From the cell containing the given text, extract its center point as [x, y] coordinate. 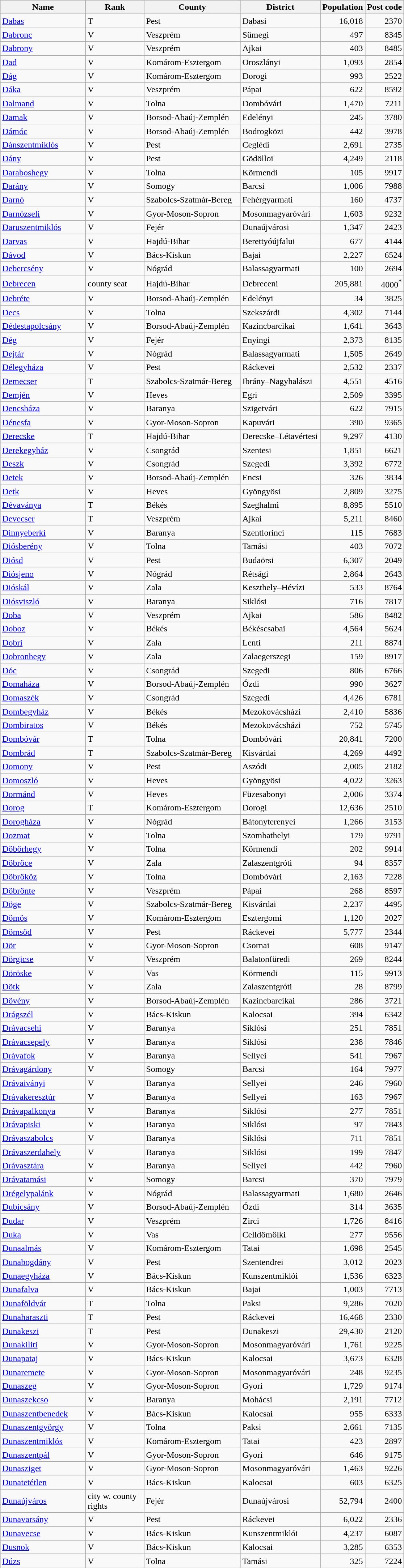
9225 [384, 1345]
Domaháza [43, 684]
Dunafalva [43, 1290]
Dinnyeberki [43, 533]
34 [342, 299]
6621 [384, 450]
7915 [384, 409]
Sümegi [280, 35]
Szigetvári [280, 409]
Dabrony [43, 48]
6323 [384, 1276]
Döbrököz [43, 877]
6353 [384, 1547]
7224 [384, 1561]
Drávaiványi [43, 1083]
2336 [384, 1520]
Drávakeresztúr [43, 1097]
268 [342, 890]
806 [342, 670]
3721 [384, 1001]
955 [342, 1414]
Dunaújváros [43, 1501]
2370 [384, 21]
993 [342, 76]
7135 [384, 1427]
2,809 [342, 491]
Drávapiski [43, 1124]
2,691 [342, 145]
Drávatamási [43, 1180]
8345 [384, 35]
7712 [384, 1400]
3780 [384, 117]
Fehérgyarmati [280, 200]
5510 [384, 505]
94 [342, 863]
2,006 [342, 794]
9,297 [342, 436]
7200 [384, 739]
105 [342, 172]
2646 [384, 1193]
246 [342, 1083]
9791 [384, 835]
Post code [384, 7]
9174 [384, 1386]
Derecske–Létavértesi [280, 436]
2,864 [342, 574]
Drávagárdony [43, 1069]
2049 [384, 560]
2643 [384, 574]
5,777 [342, 932]
8416 [384, 1221]
Szentlorinci [280, 533]
1,463 [342, 1469]
1,505 [342, 354]
Dombrád [43, 753]
Domony [43, 767]
Devecser [43, 519]
5624 [384, 629]
Enyingi [280, 340]
9913 [384, 973]
3,012 [342, 1262]
Döbrönte [43, 890]
Dunaremete [43, 1372]
Döröske [43, 973]
646 [342, 1455]
3153 [384, 822]
164 [342, 1069]
7144 [384, 312]
Dég [43, 340]
6781 [384, 698]
Budaörsi [280, 560]
Rank [115, 7]
2545 [384, 1248]
Dámóc [43, 131]
Bátonyterenyei [280, 822]
8460 [384, 519]
Délegyháza [43, 367]
2897 [384, 1441]
2337 [384, 367]
2,509 [342, 395]
Dombiratos [43, 725]
Dunaszentgyörgy [43, 1427]
9556 [384, 1235]
1,003 [342, 1290]
533 [342, 588]
1,266 [342, 822]
28 [342, 987]
1,641 [342, 326]
Dávod [43, 255]
4,551 [342, 381]
Darnó [43, 200]
4495 [384, 904]
Dunaszentpál [43, 1455]
1,120 [342, 918]
Füzesabonyi [280, 794]
160 [342, 200]
370 [342, 1180]
716 [342, 601]
4492 [384, 753]
Duka [43, 1235]
Darnózseli [43, 214]
7683 [384, 533]
4,269 [342, 753]
Kapuvári [280, 422]
9365 [384, 422]
159 [342, 656]
Decs [43, 312]
county seat [115, 284]
Domoszló [43, 780]
29,430 [342, 1331]
Dorogháza [43, 822]
7817 [384, 601]
Doboz [43, 629]
Békéscsabai [280, 629]
6333 [384, 1414]
Dáka [43, 90]
1,347 [342, 227]
8482 [384, 615]
2023 [384, 1262]
8,895 [342, 505]
1,603 [342, 214]
Daraboshegy [43, 172]
52,794 [342, 1501]
Keszthely–Hévízi [280, 588]
Egri [280, 395]
314 [342, 1207]
3,392 [342, 464]
4,302 [342, 312]
Dövény [43, 1001]
3635 [384, 1207]
6328 [384, 1358]
Debréte [43, 299]
Dusnok [43, 1547]
Dombóvár [43, 739]
2400 [384, 1501]
Balatonfüredi [280, 959]
Dabronc [43, 35]
Dunaalmás [43, 1248]
8764 [384, 588]
Bodrogközi [280, 131]
Dunaföldvár [43, 1303]
1,729 [342, 1386]
4,564 [342, 629]
Dévaványa [43, 505]
9,286 [342, 1303]
677 [342, 241]
Dédestapolcsány [43, 326]
6325 [384, 1482]
1,006 [342, 186]
6,022 [342, 1520]
179 [342, 835]
7979 [384, 1180]
1,851 [342, 450]
Population [342, 7]
7846 [384, 1042]
8244 [384, 959]
Drávasztára [43, 1166]
Dúzs [43, 1561]
Dunapataj [43, 1358]
3,673 [342, 1358]
Detek [43, 477]
2182 [384, 767]
7847 [384, 1152]
3263 [384, 780]
9914 [384, 849]
Dunabogdány [43, 1262]
4,237 [342, 1533]
6087 [384, 1533]
Dad [43, 62]
2330 [384, 1317]
100 [342, 269]
7843 [384, 1124]
4737 [384, 200]
Demjén [43, 395]
Dénesfa [43, 422]
7988 [384, 186]
6342 [384, 1014]
3395 [384, 395]
Dormánd [43, 794]
Dabasi [280, 21]
Drávaszerdahely [43, 1152]
Szombathelyi [280, 835]
Döge [43, 904]
Esztergomi [280, 918]
District [280, 7]
199 [342, 1152]
7228 [384, 877]
8799 [384, 987]
3,285 [342, 1547]
1,680 [342, 1193]
Damak [43, 117]
Name [43, 7]
2,661 [342, 1427]
9226 [384, 1469]
Dabas [43, 21]
2120 [384, 1331]
2,227 [342, 255]
5745 [384, 725]
Berettyóújfalui [280, 241]
Dörgicse [43, 959]
7211 [384, 103]
1,536 [342, 1276]
Celldömölki [280, 1235]
Diósviszló [43, 601]
Dubicsány [43, 1207]
2118 [384, 158]
4516 [384, 381]
2735 [384, 145]
Dozmat [43, 835]
2510 [384, 808]
Dunaegyháza [43, 1276]
16,468 [342, 1317]
97 [342, 1124]
Csornai [280, 945]
390 [342, 422]
20,841 [342, 739]
Dobronhegy [43, 656]
Döbörhegy [43, 849]
city w. county rights [115, 1501]
3643 [384, 326]
1,470 [342, 103]
Oroszlányi [280, 62]
9232 [384, 214]
4000* [384, 284]
Dejtár [43, 354]
Drégelypalánk [43, 1193]
Lenti [280, 643]
3374 [384, 794]
251 [342, 1028]
245 [342, 117]
2854 [384, 62]
12,636 [342, 808]
1,761 [342, 1345]
Dunasziget [43, 1469]
Drávafok [43, 1056]
8135 [384, 340]
2,237 [342, 904]
Dány [43, 158]
8592 [384, 90]
Dombegyház [43, 711]
7020 [384, 1303]
2,005 [342, 767]
Dör [43, 945]
586 [342, 615]
1,698 [342, 1248]
238 [342, 1042]
Derekegyház [43, 450]
9917 [384, 172]
8874 [384, 643]
Ibrány–Nagyhalászi [280, 381]
4130 [384, 436]
Debercsény [43, 269]
423 [342, 1441]
Debrecen [43, 284]
211 [342, 643]
Dencsháza [43, 409]
Darvas [43, 241]
Gödölloi [280, 158]
6524 [384, 255]
Domaszék [43, 698]
Dötk [43, 987]
2027 [384, 918]
Ceglédi [280, 145]
9235 [384, 1372]
Drávacsehi [43, 1028]
5836 [384, 711]
8485 [384, 48]
2344 [384, 932]
Drágszél [43, 1014]
Dág [43, 76]
Debreceni [280, 284]
Drávacsepely [43, 1042]
9147 [384, 945]
Derecske [43, 436]
2,373 [342, 340]
Zalaegerszegi [280, 656]
Demecser [43, 381]
Dobri [43, 643]
603 [342, 1482]
9175 [384, 1455]
3275 [384, 491]
Doba [43, 615]
608 [342, 945]
Dánszentmiklós [43, 145]
326 [342, 477]
325 [342, 1561]
248 [342, 1372]
711 [342, 1138]
7713 [384, 1290]
6772 [384, 464]
Dömös [43, 918]
3825 [384, 299]
Dunakiliti [43, 1345]
7072 [384, 546]
Szeghalmi [280, 505]
Dunavarsány [43, 1520]
Dunaszentbenedek [43, 1414]
Drávapalkonya [43, 1111]
2423 [384, 227]
6,307 [342, 560]
Dunaharaszti [43, 1317]
1,726 [342, 1221]
Dióskál [43, 588]
Detk [43, 491]
2649 [384, 354]
3978 [384, 131]
4,022 [342, 780]
16,018 [342, 21]
3627 [384, 684]
Szentendrei [280, 1262]
202 [342, 849]
1,093 [342, 62]
Mohácsi [280, 1400]
4,249 [342, 158]
Dunaszekcso [43, 1400]
Dunaszeg [43, 1386]
Dalmand [43, 103]
3834 [384, 477]
Dunaszentmiklós [43, 1441]
Diósd [43, 560]
Diósjeno [43, 574]
163 [342, 1097]
7977 [384, 1069]
2,532 [342, 367]
8917 [384, 656]
Drávaszabolcs [43, 1138]
4,426 [342, 698]
County [192, 7]
Aszódi [280, 767]
Dorog [43, 808]
Dunatetétlen [43, 1482]
Dunavecse [43, 1533]
2694 [384, 269]
Dóc [43, 670]
Daruszentmiklós [43, 227]
4144 [384, 241]
2522 [384, 76]
Diósberény [43, 546]
2,163 [342, 877]
8357 [384, 863]
752 [342, 725]
Dudar [43, 1221]
205,881 [342, 284]
286 [342, 1001]
394 [342, 1014]
541 [342, 1056]
990 [342, 684]
2,410 [342, 711]
8597 [384, 890]
Darány [43, 186]
2,191 [342, 1400]
Szekszárdi [280, 312]
6766 [384, 670]
Döbröce [43, 863]
5,211 [342, 519]
Encsi [280, 477]
Zirci [280, 1221]
269 [342, 959]
Szentesi [280, 450]
Rétsági [280, 574]
Dömsöd [43, 932]
Deszk [43, 464]
497 [342, 35]
